For the text-containing cell, return its midpoint in (X, Y) coordinate format. 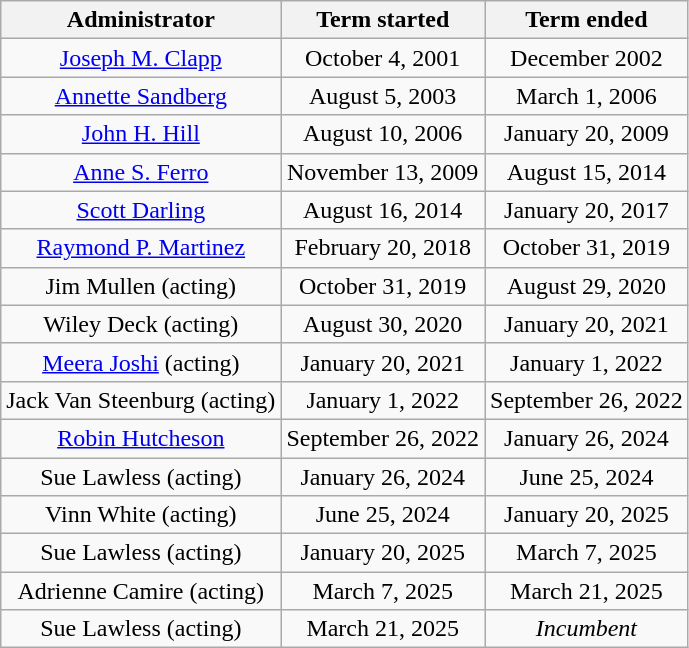
August 29, 2020 (587, 286)
August 30, 2020 (383, 324)
Wiley Deck (acting) (141, 324)
Raymond P. Martinez (141, 248)
January 20, 2017 (587, 210)
February 20, 2018 (383, 248)
August 16, 2014 (383, 210)
Vinn White (acting) (141, 515)
November 13, 2009 (383, 172)
January 20, 2009 (587, 134)
Annette Sandberg (141, 96)
John H. Hill (141, 134)
December 2002 (587, 58)
Anne S. Ferro (141, 172)
Incumbent (587, 629)
August 15, 2014 (587, 172)
August 5, 2003 (383, 96)
Scott Darling (141, 210)
Adrienne Camire (acting) (141, 591)
Jack Van Steenburg (acting) (141, 400)
October 4, 2001 (383, 58)
August 10, 2006 (383, 134)
Meera Joshi (acting) (141, 362)
Robin Hutcheson (141, 438)
Administrator (141, 20)
Joseph M. Clapp (141, 58)
March 1, 2006 (587, 96)
Jim Mullen (acting) (141, 286)
Term ended (587, 20)
Term started (383, 20)
